Provide the (x, y) coordinate of the cell's center where the given text is located.  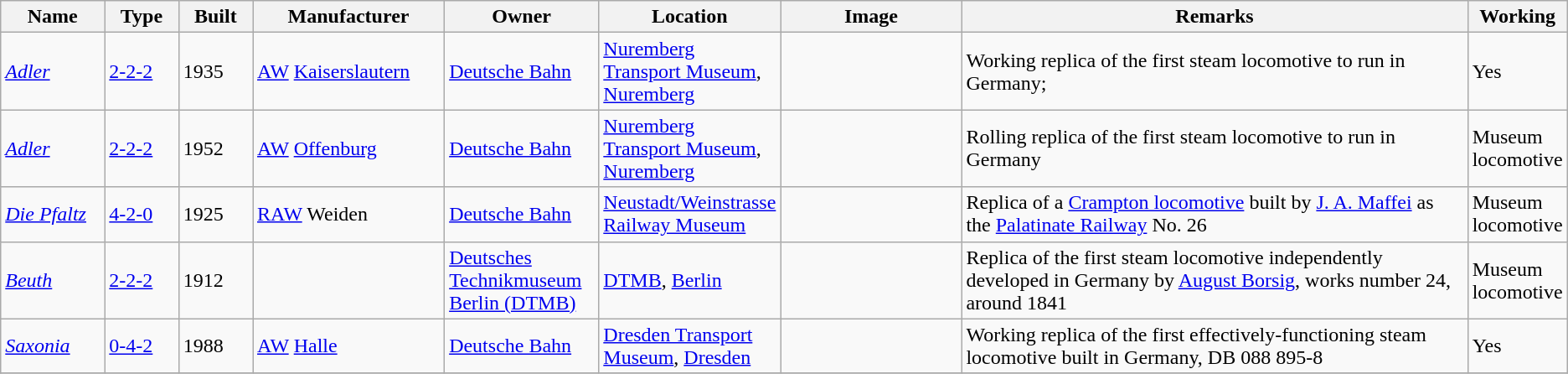
Working replica of the first effectively-functioning steam locomotive built in Germany, DB 088 895-8 (1215, 345)
RAW Weiden (348, 215)
Remarks (1215, 17)
Name (53, 17)
Built (215, 17)
Manufacturer (348, 17)
1935 (215, 71)
AW Kaiserslautern (348, 71)
0-4-2 (142, 345)
DTMB, Berlin (690, 280)
Dresden Transport Museum, Dresden (690, 345)
Type (142, 17)
4-2-0 (142, 215)
1988 (215, 345)
Deutsches Technikmuseum Berlin (DTMB) (522, 280)
Replica of a Crampton locomotive built by J. A. Maffei as the Palatinate Railway No. 26 (1215, 215)
Beuth (53, 280)
1952 (215, 148)
Working replica of the first steam locomotive to run in Germany; (1215, 71)
Location (690, 17)
Neustadt/Weinstrasse Railway Museum (690, 215)
1912 (215, 280)
Working (1518, 17)
Replica of the first steam locomotive independently developed in Germany by August Borsig, works number 24, around 1841 (1215, 280)
Rolling replica of the first steam locomotive to run in Germany (1215, 148)
Saxonia (53, 345)
Die Pfaltz (53, 215)
AW Halle (348, 345)
Image (871, 17)
Owner (522, 17)
AW Offenburg (348, 148)
1925 (215, 215)
